Output the [x, y] coordinate of the center of the cell containing the given text.  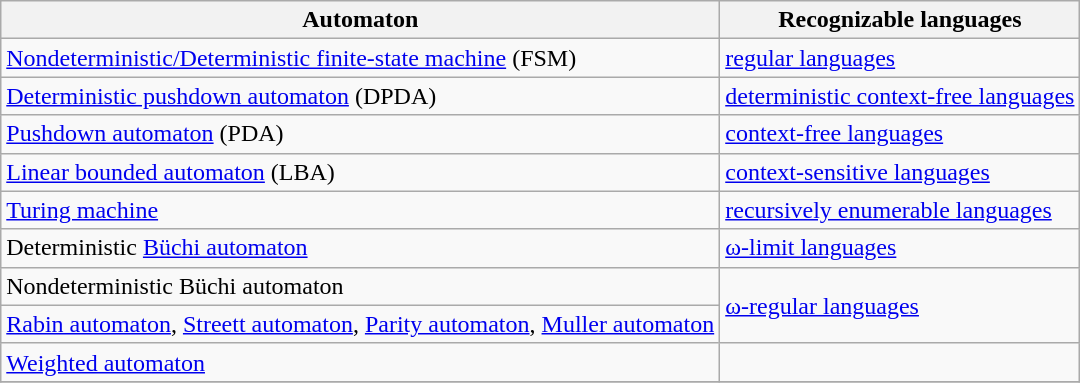
Recognizable languages [900, 20]
regular languages [900, 58]
Nondeterministic/Deterministic finite-state machine (FSM) [360, 58]
Nondeterministic Büchi automaton [360, 286]
deterministic context-free languages [900, 96]
Weighted automaton [360, 362]
Linear bounded automaton (LBA) [360, 172]
context-sensitive languages [900, 172]
recursively enumerable languages [900, 210]
Automaton [360, 20]
Pushdown automaton (PDA) [360, 134]
Deterministic pushdown automaton (DPDA) [360, 96]
context-free languages [900, 134]
Turing machine [360, 210]
ω-regular languages [900, 305]
Deterministic Büchi automaton [360, 248]
ω-limit languages [900, 248]
Rabin automaton, Streett automaton, Parity automaton, Muller automaton [360, 324]
